Find where the given text appears and provide that cell's center as (X, Y) coordinate. 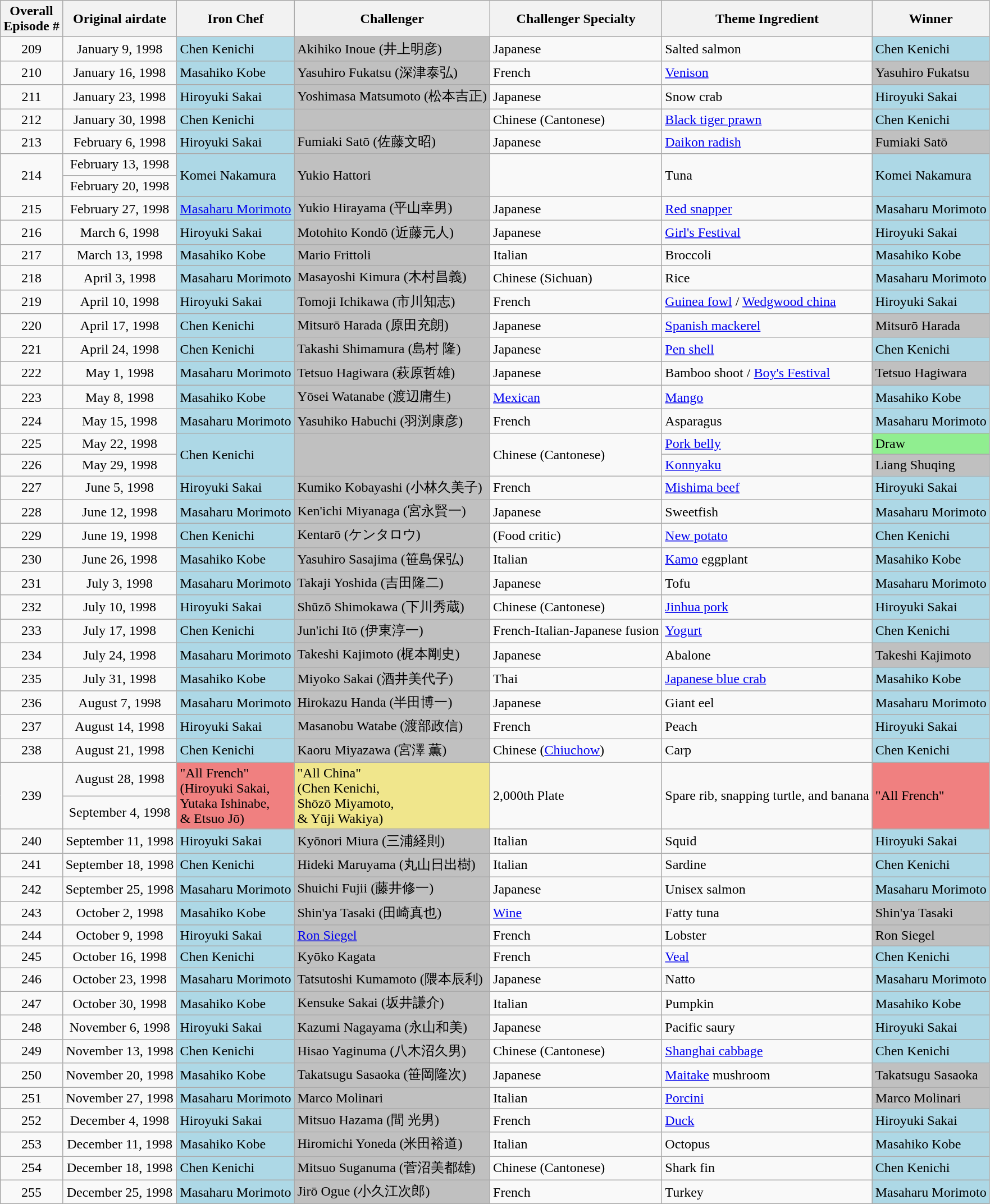
September 11, 1998 (120, 841)
Fumiaki Satō (931, 143)
235 (31, 679)
Kumiko Kobayashi (小林久美子) (392, 488)
December 11, 1998 (120, 1144)
August 21, 1998 (120, 751)
Hisao Yaginuma (八木沼久男) (392, 1051)
Venison (767, 73)
234 (31, 654)
March 6, 1998 (120, 232)
May 29, 1998 (120, 465)
Salted salmon (767, 49)
236 (31, 703)
243 (31, 913)
Jun'ichi Itō (伊東淳一) (392, 631)
217 (31, 255)
Giant eel (767, 703)
227 (31, 488)
May 15, 1998 (120, 421)
219 (31, 302)
Yōsei Watanabe (渡辺庸生) (392, 397)
241 (31, 866)
January 9, 1998 (120, 49)
251 (31, 1097)
March 13, 1998 (120, 255)
240 (31, 841)
Yukio Hattori (392, 175)
Iron Chef (236, 19)
249 (31, 1051)
247 (31, 1004)
April 10, 1998 (120, 302)
Fumiaki Satō (佐藤文昭) (392, 143)
226 (31, 465)
Hiromichi Yoneda (米田裕道) (392, 1144)
215 (31, 209)
Veal (767, 957)
230 (31, 559)
250 (31, 1075)
Yasuhiro Fukatsu (931, 73)
April 17, 1998 (120, 326)
Takatsugu Sasaoka (笹岡隆次) (392, 1075)
Mexican (576, 397)
Spanish mackerel (767, 326)
Theme Ingredient (767, 19)
Yoshimasa Matsumoto (松本吉正) (392, 97)
October 30, 1998 (120, 1004)
Kyōnori Miura (三浦経則) (392, 841)
Mitsurō Harada (原田充朗) (392, 326)
Yukio Hirayama (平山幸男) (392, 209)
"All China"(Chen Kenichi,Shōzō Miyamoto,& Yūji Wakiya) (392, 796)
Shin'ya Tasaki (田崎真也) (392, 913)
Spare rib, snapping turtle, and banana (767, 796)
December 18, 1998 (120, 1169)
June 5, 1998 (120, 488)
December 25, 1998 (120, 1192)
February 13, 1998 (120, 164)
June 12, 1998 (120, 512)
214 (31, 175)
237 (31, 726)
Sweetfish (767, 512)
Abalone (767, 654)
212 (31, 120)
July 31, 1998 (120, 679)
210 (31, 73)
July 17, 1998 (120, 631)
Duck (767, 1120)
Jirō Ogue (小久江次郎) (392, 1192)
September 4, 1998 (120, 813)
French-Italian-Japanese fusion (576, 631)
Shark fin (767, 1169)
211 (31, 97)
252 (31, 1120)
May 1, 1998 (120, 374)
September 18, 1998 (120, 866)
OverallEpisode # (31, 19)
Miyoko Sakai (酒井美代子) (392, 679)
February 6, 1998 (120, 143)
Takatsugu Sasaoka (931, 1075)
October 16, 1998 (120, 957)
Yasuhiro Fukatsu (深津泰弘) (392, 73)
Tatsutoshi Kumamoto (隈本辰利) (392, 980)
Turkey (767, 1192)
Asparagus (767, 421)
Thai (576, 679)
October 2, 1998 (120, 913)
July 3, 1998 (120, 584)
Kamo eggplant (767, 559)
253 (31, 1144)
Pumpkin (767, 1004)
Red snapper (767, 209)
Carp (767, 751)
Mario Frittoli (392, 255)
Pork belly (767, 443)
244 (31, 936)
Yogurt (767, 631)
April 24, 1998 (120, 349)
239 (31, 796)
Mitsuo Hazama (間 光男) (392, 1120)
223 (31, 397)
Shin'ya Tasaki (931, 913)
July 10, 1998 (120, 607)
Chinese (Sichuan) (576, 277)
Octopus (767, 1144)
Peach (767, 726)
Wine (576, 913)
Mitsuo Suganuma (菅沼美都雄) (392, 1169)
May 22, 1998 (120, 443)
Pen shell (767, 349)
231 (31, 584)
(Food critic) (576, 535)
Yasuhiro Sasajima (笹島保弘) (392, 559)
Pacific saury (767, 1027)
233 (31, 631)
Natto (767, 980)
213 (31, 143)
"All French"(Hiroyuki Sakai,Yutaka Ishinabe,& Etsuo Jō) (236, 796)
Daikon radish (767, 143)
Tomoji Ichikawa (市川知志) (392, 302)
2,000th Plate (576, 796)
Black tiger prawn (767, 120)
255 (31, 1192)
Japanese blue crab (767, 679)
Kazumi Nagayama (永山和美) (392, 1027)
October 9, 1998 (120, 936)
Mishima beef (767, 488)
216 (31, 232)
Takaji Yoshida (吉田隆二) (392, 584)
Guinea fowl / Wedgwood china (767, 302)
242 (31, 889)
Shūzō Shimokawa (下川秀蔵) (392, 607)
246 (31, 980)
November 20, 1998 (120, 1075)
Tuna (767, 175)
Girl's Festival (767, 232)
Konnyaku (767, 465)
Masanobu Watabe (渡部政信) (392, 726)
Takeshi Kajimoto (梶本剛史) (392, 654)
229 (31, 535)
Masayoshi Kimura (木村昌義) (392, 277)
209 (31, 49)
Rice (767, 277)
July 24, 1998 (120, 654)
Liang Shuqing (931, 465)
June 19, 1998 (120, 535)
Kensuke Sakai (坂井謙介) (392, 1004)
November 13, 1998 (120, 1051)
Kaoru Miyazawa (宮澤 薫) (392, 751)
April 3, 1998 (120, 277)
Draw (931, 443)
224 (31, 421)
October 23, 1998 (120, 980)
248 (31, 1027)
222 (31, 374)
August 14, 1998 (120, 726)
"All French" (931, 796)
Akihiko Inoue (井上明彦) (392, 49)
Kentarō (ケンタロウ) (392, 535)
June 26, 1998 (120, 559)
New potato (767, 535)
Takashi Shimamura (島村 隆) (392, 349)
Original airdate (120, 19)
Unisex salmon (767, 889)
220 (31, 326)
December 4, 1998 (120, 1120)
May 8, 1998 (120, 397)
August 28, 1998 (120, 779)
Shuichi Fujii (藤井修一) (392, 889)
245 (31, 957)
Sardine (767, 866)
Squid (767, 841)
Bamboo shoot / Boy's Festival (767, 374)
January 16, 1998 (120, 73)
Mango (767, 397)
Tetsuo Hagiwara (931, 374)
Jinhua pork (767, 607)
Lobster (767, 936)
Tofu (767, 584)
Ken'ichi Miyanaga (宮永賢一) (392, 512)
Snow crab (767, 97)
Hideki Maruyama (丸山日出樹) (392, 866)
August 7, 1998 (120, 703)
January 30, 1998 (120, 120)
November 27, 1998 (120, 1097)
Takeshi Kajimoto (931, 654)
225 (31, 443)
218 (31, 277)
238 (31, 751)
Tetsuo Hagiwara (萩原哲雄) (392, 374)
Kyōko Kagata (392, 957)
February 27, 1998 (120, 209)
Maitake mushroom (767, 1075)
Yasuhiko Habuchi (羽渕康彦) (392, 421)
September 25, 1998 (120, 889)
Mitsurō Harada (931, 326)
Chinese (Chiuchow) (576, 751)
Hirokazu Handa (半田博一) (392, 703)
Winner (931, 19)
221 (31, 349)
Broccoli (767, 255)
February 20, 1998 (120, 186)
Challenger (392, 19)
Motohito Kondō (近藤元人) (392, 232)
Shanghai cabbage (767, 1051)
Challenger Specialty (576, 19)
Porcini (767, 1097)
232 (31, 607)
254 (31, 1169)
228 (31, 512)
Fatty tuna (767, 913)
November 6, 1998 (120, 1027)
January 23, 1998 (120, 97)
